Locate the cell with the specified text and output its [x, y] center coordinate. 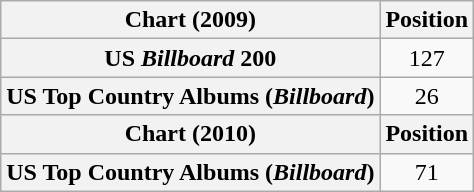
71 [427, 172]
Chart (2010) [190, 134]
26 [427, 96]
US Billboard 200 [190, 58]
Chart (2009) [190, 20]
127 [427, 58]
